Output the [x, y] coordinate of the center of the cell containing the given text.  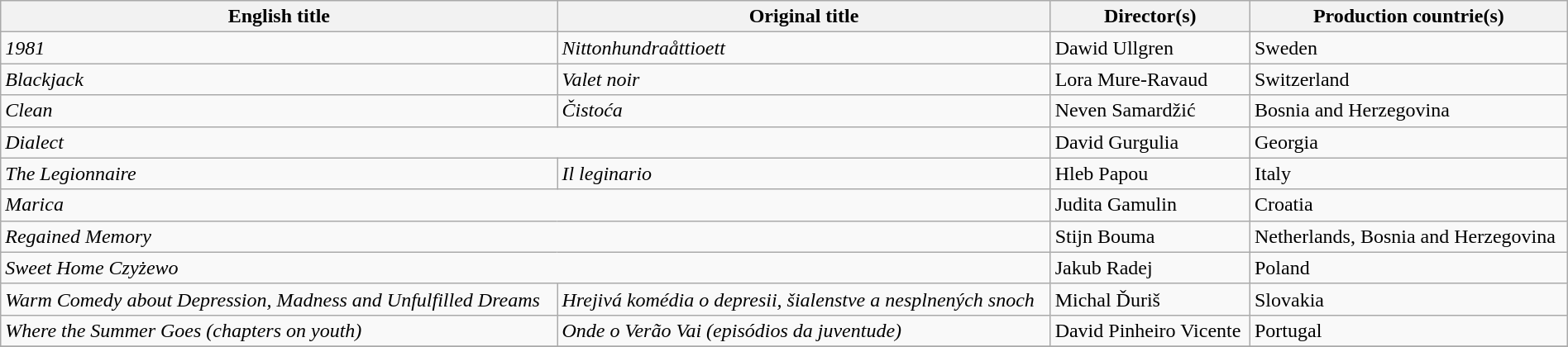
Regained Memory [526, 236]
Sweden [1408, 48]
Switzerland [1408, 79]
Judita Gamulin [1150, 205]
David Gurgulia [1150, 142]
Sweet Home Czyżewo [526, 268]
Croatia [1408, 205]
Hrejivá komédia o depresii, šialenstve a nesplnených snoch [804, 299]
Slovakia [1408, 299]
Poland [1408, 268]
English title [280, 17]
Production countrie(s) [1408, 17]
Jakub Radej [1150, 268]
Valet noir [804, 79]
Italy [1408, 173]
1981 [280, 48]
Hleb Papou [1150, 173]
Onde o Verão Vai (episódios da juventude) [804, 330]
Where the Summer Goes (chapters on youth) [280, 330]
Clean [280, 111]
Bosnia and Herzegovina [1408, 111]
Michal Ďuriš [1150, 299]
Director(s) [1150, 17]
Blackjack [280, 79]
Georgia [1408, 142]
Portugal [1408, 330]
Dialect [526, 142]
Čistoća [804, 111]
Neven Samardžić [1150, 111]
The Legionnaire [280, 173]
Stijn Bouma [1150, 236]
Lora Mure-Ravaud [1150, 79]
David Pinheiro Vicente [1150, 330]
Original title [804, 17]
Warm Comedy about Depression, Madness and Unfulfilled Dreams [280, 299]
Dawid Ullgren [1150, 48]
Marica [526, 205]
Nittonhundraåttioett [804, 48]
Il leginario [804, 173]
Netherlands, Bosnia and Herzegovina [1408, 236]
